From the cell containing the given text, extract its center point as (x, y) coordinate. 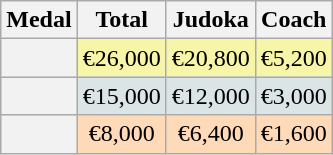
Judoka (210, 20)
€26,000 (122, 58)
Total (122, 20)
€12,000 (210, 96)
€20,800 (210, 58)
Medal (39, 20)
€6,400 (210, 134)
€3,000 (294, 96)
€15,000 (122, 96)
€5,200 (294, 58)
€8,000 (122, 134)
Coach (294, 20)
€1,600 (294, 134)
